Locate the cell with the specified text and output its [x, y] center coordinate. 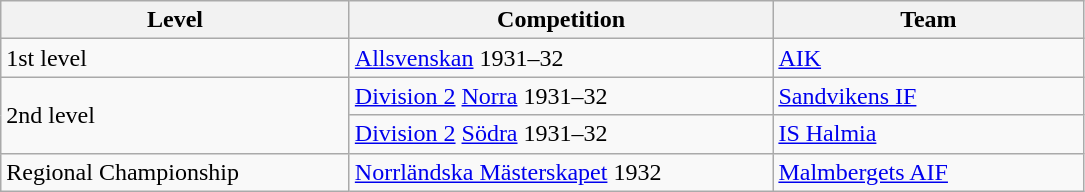
Division 2 Norra 1931–32 [561, 96]
Division 2 Södra 1931–32 [561, 134]
Allsvenskan 1931–32 [561, 58]
2nd level [176, 115]
Team [928, 20]
IS Halmia [928, 134]
Level [176, 20]
Sandvikens IF [928, 96]
1st level [176, 58]
Regional Championship [176, 172]
Norrländska Mästerskapet 1932 [561, 172]
AIK [928, 58]
Malmbergets AIF [928, 172]
Competition [561, 20]
